Capture the cell that displays the provided text and extract its (x, y) central coordinate. 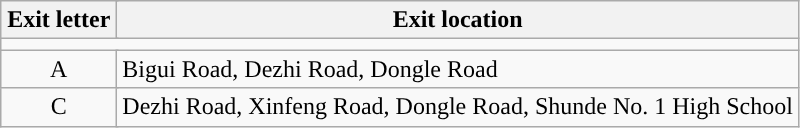
Exit location (458, 20)
C (59, 107)
Exit letter (59, 20)
Bigui Road, Dezhi Road, Dongle Road (458, 69)
A (59, 69)
Dezhi Road, Xinfeng Road, Dongle Road, Shunde No. 1 High School (458, 107)
